For the text-containing cell, return its midpoint in [X, Y] coordinate format. 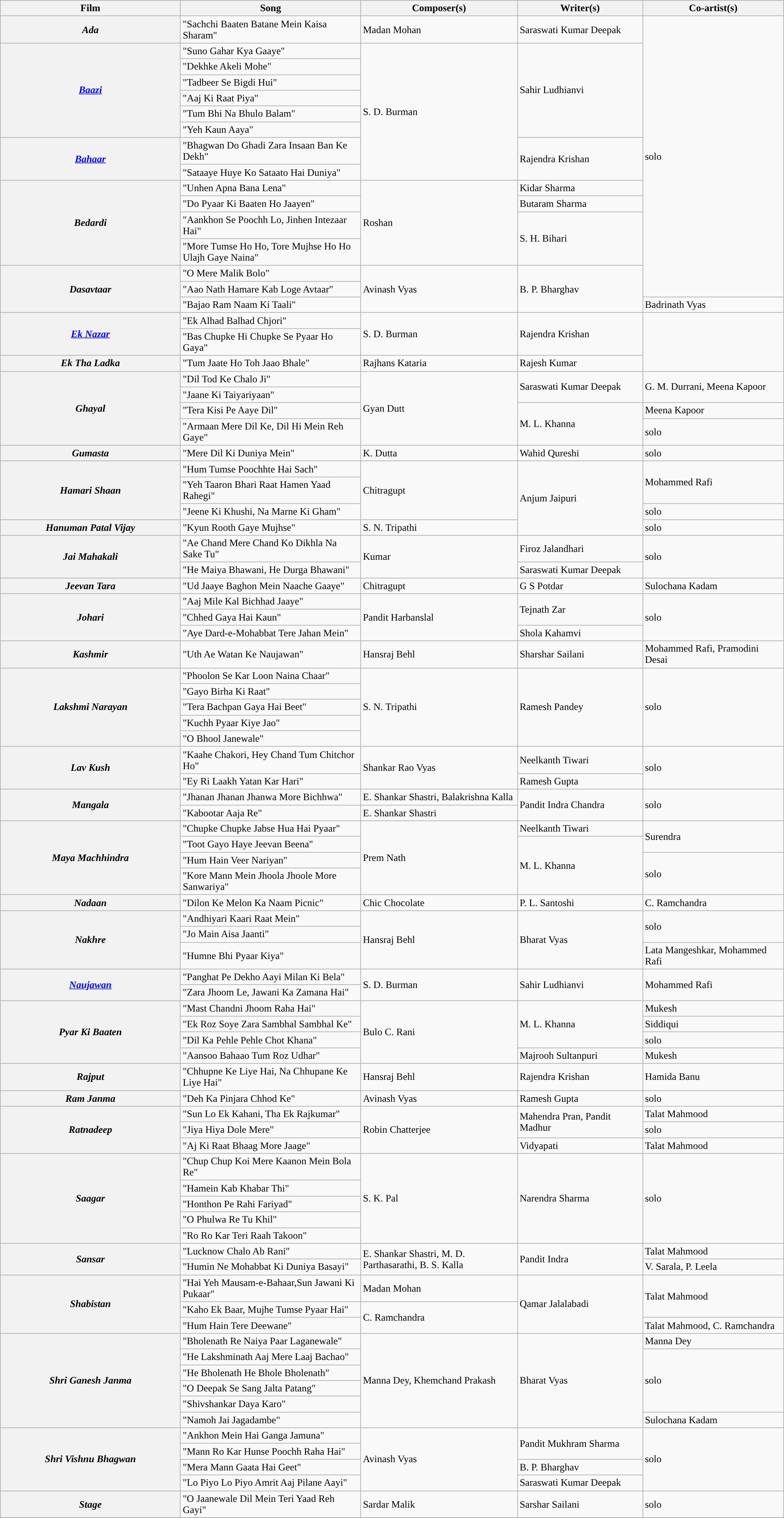
"Dekhke Akeli Mohe" [270, 67]
"Humne Bhi Pyaar Kiya" [270, 956]
"Panghat Pe Dekho Aayi Milan Ki Bela" [270, 977]
"Mere Dil Ki Duniya Mein" [270, 453]
"Sataaye Huye Ko Sataato Hai Duniya" [270, 172]
"Jaane Ki Taiyariyaan" [270, 395]
E. Shankar Shastri, M. D. Parthasarathi, B. S. Kalla [439, 1259]
Ramesh Pandey [580, 707]
"Chup Chup Koi Mere Kaanon Mein Bola Re" [270, 1167]
"Aao Nath Hamare Kab Loge Avtaar" [270, 289]
Kidar Sharma [580, 188]
Saagar [91, 1198]
Lakshmi Narayan [91, 707]
"He Bholenath He Bhole Bholenath" [270, 1372]
Majrooh Sultanpuri [580, 1055]
Kumar [439, 557]
"Yeh Taaron Bhari Raat Hamen Yaad Rahegi" [270, 490]
"Jo Main Aisa Jaanti" [270, 934]
Mangala [91, 805]
Badrinath Vyas [713, 305]
"Namoh Jai Jagadambe" [270, 1420]
Jeevan Tara [91, 586]
Manna Dey [713, 1341]
Song [270, 8]
Composer(s) [439, 8]
Nakhre [91, 940]
"Sachchi Baaten Batane Mein Kaisa Sharam" [270, 30]
"Sun Lo Ek Kahani, Tha Ek Rajkumar" [270, 1114]
"Kaho Ek Baar, Mujhe Tumse Pyaar Hai" [270, 1309]
Kashmir [91, 655]
"Dil Ka Pehle Pehle Chot Khana" [270, 1040]
"Kaahe Chakori, Hey Chand Tum Chitchor Ho" [270, 760]
"Kore Mann Mein Jhoola Jhoole More Sanwariya" [270, 881]
Talat Mahmood, C. Ramchandra [713, 1325]
Sardar Malik [439, 1504]
S. K. Pal [439, 1198]
Narendra Sharma [580, 1198]
"Bas Chupke Hi Chupke Se Pyaar Ho Gaya" [270, 342]
"Hamein Kab Khabar Thi" [270, 1188]
"Ankhon Mein Hai Ganga Jamuna" [270, 1436]
Ada [91, 30]
"Aye Dard-e-Mohabbat Tere Jahan Mein" [270, 633]
"Zara Jhoom Le, Jawani Ka Zamana Hai" [270, 993]
Pyar Ki Baaten [91, 1032]
Naujawan [91, 985]
Rajput [91, 1077]
"Tera Kisi Pe Aaye Dil" [270, 410]
"Phoolon Se Kar Loon Naina Chaar" [270, 676]
"Uth Ae Watan Ke Naujawan" [270, 655]
Maya Machhindra [91, 858]
Bedardi [91, 223]
"Deh Ka Pinjara Chhod Ke" [270, 1098]
Roshan [439, 223]
"Tum Jaate Ho Toh Jaao Bhale" [270, 363]
Shri Vishnu Bhagwan [91, 1459]
"Chupke Chupke Jabse Hua Hai Pyaar" [270, 829]
"Chhupne Ke Liye Hai, Na Chhupane Ke Liye Hai" [270, 1077]
"Lo Piyo Lo Piyo Amrit Aaj Pilane Aayi" [270, 1483]
Ram Janma [91, 1098]
Manna Dey, Khemchand Prakash [439, 1380]
Chic Chocolate [439, 903]
"Ek Alhad Balhad Chjori" [270, 321]
"O Mere Malik Bolo" [270, 273]
"Ro Ro Kar Teri Raah Takoon" [270, 1235]
"Toot Gayo Haye Jeevan Beena" [270, 844]
Butaram Sharma [580, 204]
Shabistan [91, 1304]
"Jeene Ki Khushi, Na Marne Ki Gham" [270, 511]
Firoz Jalandhari [580, 549]
"Gayo Birha Ki Raat" [270, 691]
"Kyun Rooth Gaye Mujhse" [270, 528]
Pandit Indra [580, 1259]
Ghayal [91, 408]
V. Sarala, P. Leela [713, 1267]
"He Lakshminath Aaj Mere Laaj Bachao" [270, 1357]
Sharshar Sailani [580, 655]
Mahendra Pran, Pandit Madhur [580, 1122]
Hanuman Patal Vijay [91, 528]
"Aansoo Bahaao Tum Roz Udhar" [270, 1055]
"O Phulwa Re Tu Khil" [270, 1220]
Hamari Shaan [91, 490]
"Mera Mann Gaata Hai Geet" [270, 1467]
Film [91, 8]
"Ey Ri Laakh Yatan Kar Hari" [270, 781]
"Mann Ro Kar Hunse Poochh Raha Hai" [270, 1451]
S. H. Bihari [580, 239]
E. Shankar Shastri [439, 813]
Qamar Jalalabadi [580, 1304]
"Do Pyaar Ki Baaten Ho Jaayen" [270, 204]
Anjum Jaipuri [580, 498]
Siddiqui [713, 1024]
Mohammed Rafi, Pramodini Desai [713, 655]
"Aaj Ki Raat Piya" [270, 98]
Jai Mahakali [91, 557]
"Unhen Apna Bana Lena" [270, 188]
"Honthon Pe Rahi Fariyad" [270, 1204]
Johari [91, 617]
Baazi [91, 90]
Sarshar Sailani [580, 1504]
Writer(s) [580, 8]
Robin Chatterjee [439, 1130]
"O Bhool Janewale" [270, 739]
Shola Kahamvi [580, 633]
Nadaan [91, 903]
Stage [91, 1504]
Prem Nath [439, 858]
Shankar Rao Vyas [439, 768]
"Dil Tod Ke Chalo Ji" [270, 379]
"Suno Gahar Kya Gaaye" [270, 51]
Pandit Mukhram Sharma [580, 1444]
Bulo C. Rani [439, 1032]
"Tera Bachpan Gaya Hai Beet" [270, 707]
"He Maiya Bhawani, He Durga Bhawani" [270, 570]
"More Tumse Ho Ho, Tore Mujhse Ho Ho Ulajh Gaye Naina" [270, 252]
Shri Ganesh Janma [91, 1380]
Sansar [91, 1259]
Co-artist(s) [713, 8]
Pandit Harbanslal [439, 617]
"Bholenath Re Naiya Paar Laganewale" [270, 1341]
"Aankhon Se Poochh Lo, Jinhen Intezaar Hai" [270, 225]
Hamida Banu [713, 1077]
"Kabootar Aaja Re" [270, 813]
"Mast Chandni Jhoom Raha Hai" [270, 1008]
Rajhans Kataria [439, 363]
G. M. Durrani, Meena Kapoor [713, 387]
"Dilon Ke Melon Ka Naam Picnic" [270, 903]
Vidyapati [580, 1146]
Lav Kush [91, 768]
E. Shankar Shastri, Balakrishna Kalla [439, 797]
"Bhagwan Do Ghadi Zara Insaan Ban Ke Dekh" [270, 151]
Surendra [713, 837]
"Hum Tumse Poochhte Hai Sach" [270, 469]
"Armaan Mere Dil Ke, Dil Hi Mein Reh Gaye" [270, 432]
"Hum Hain Tere Deewane" [270, 1325]
"O Jaanewale Dil Mein Teri Yaad Reh Gayi" [270, 1504]
"Hum Hain Veer Nariyan" [270, 860]
"Andhiyari Kaari Raat Mein" [270, 918]
"Tum Bhi Na Bhulo Balam" [270, 114]
Rajesh Kumar [580, 363]
Meena Kapoor [713, 410]
Tejnath Zar [580, 609]
P. L. Santoshi [580, 903]
G S Potdar [580, 586]
"Bajao Ram Naam Ki Taali" [270, 305]
"Yeh Kaun Aaya" [270, 129]
"Lucknow Chalo Ab Rani" [270, 1251]
Ek Tha Ladka [91, 363]
Gumasta [91, 453]
"O Deepak Se Sang Jalta Patang" [270, 1389]
"Hai Yeh Mausam-e-Bahaar,Sun Jawani Ki Pukaar" [270, 1288]
Gyan Dutt [439, 408]
Lata Mangeshkar, Mohammed Rafi [713, 956]
Dasavtaar [91, 289]
Ratnadeep [91, 1130]
"Ae Chand Mere Chand Ko Dikhla Na Sake Tu" [270, 549]
"Jiya Hiya Dole Mere" [270, 1130]
"Chhed Gaya Hai Kaun" [270, 617]
"Ek Roz Soye Zara Sambhal Sambhal Ke" [270, 1024]
Ek Nazar [91, 334]
"Jhanan Jhanan Jhanwa More Bichhwa" [270, 797]
"Aj Ki Raat Bhaag More Jaage" [270, 1146]
"Ud Jaaye Baghon Mein Naache Gaaye" [270, 586]
Bahaar [91, 159]
"Shivshankar Daya Karo" [270, 1404]
"Tadbeer Se Bigdi Hui" [270, 82]
Wahid Qureshi [580, 453]
Pandit Indra Chandra [580, 805]
"Humin Ne Mohabbat Ki Duniya Basayi" [270, 1267]
"Kuchh Pyaar Kiye Jao" [270, 723]
K. Dutta [439, 453]
"Aaj Mile Kal Bichhad Jaaye" [270, 602]
